Search for the cell housing the specified text and yield its [X, Y] center coordinate. 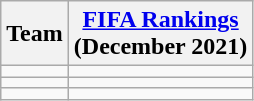
Team [35, 34]
FIFA Rankings(December 2021) [160, 34]
